Determine the [x, y] coordinate at the center of the cell enclosing the given text.  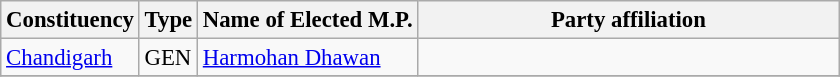
Party affiliation [628, 20]
Harmohan Dhawan [307, 58]
Constituency [70, 20]
GEN [168, 58]
Name of Elected M.P. [307, 20]
Chandigarh [70, 58]
Type [168, 20]
